From the cell containing the given text, extract its center point as (X, Y) coordinate. 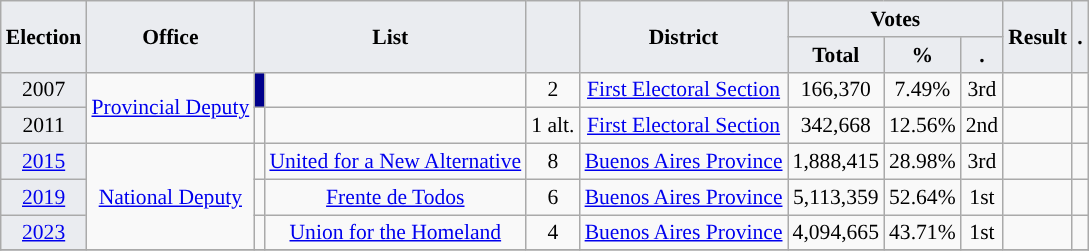
4,094,665 (836, 233)
5,113,359 (836, 197)
District (684, 36)
4 (552, 233)
8 (552, 162)
United for a New Alternative (395, 162)
2 (552, 90)
28.98% (922, 162)
2007 (44, 90)
166,370 (836, 90)
Provincial Deputy (170, 108)
6 (552, 197)
Votes (896, 19)
43.71% (922, 233)
7.49% (922, 90)
342,668 (836, 126)
2011 (44, 126)
Election (44, 36)
Frente de Todos (395, 197)
List (390, 36)
1,888,415 (836, 162)
2023 (44, 233)
2015 (44, 162)
National Deputy (170, 198)
Union for the Homeland (395, 233)
12.56% (922, 126)
Total (836, 55)
52.64% (922, 197)
% (922, 55)
1 alt. (552, 126)
2nd (982, 126)
Office (170, 36)
Result (1038, 36)
2019 (44, 197)
